Return the (x, y) coordinate for the center point of the cell that contains the specified text.  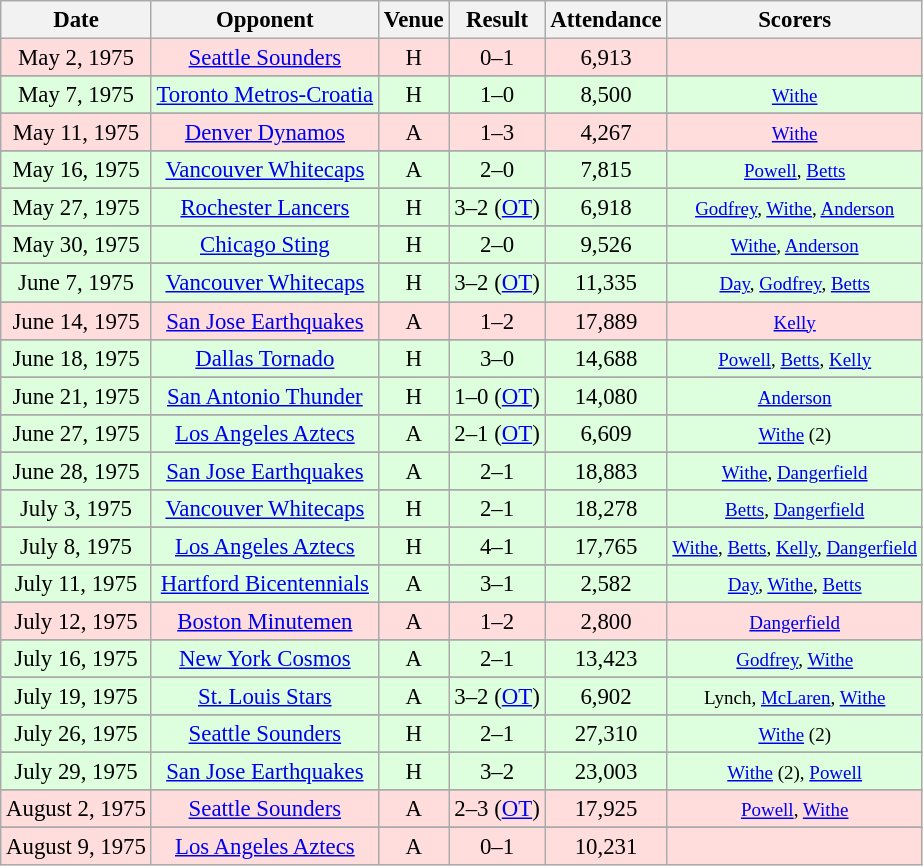
14,080 (606, 396)
1–0 (OT) (497, 396)
Attendance (606, 20)
11,335 (606, 283)
Chicago Sting (264, 245)
Kelly (794, 321)
Day, Godfrey, Betts (794, 283)
July 29, 1975 (76, 772)
Dallas Tornado (264, 358)
23,003 (606, 772)
8,500 (606, 95)
Boston Minutemen (264, 621)
10,231 (606, 847)
May 2, 1975 (76, 58)
17,889 (606, 321)
14,688 (606, 358)
Denver Dynamos (264, 133)
3–0 (497, 358)
2–1 (OT) (497, 433)
6,902 (606, 697)
Withe (2), Powell (794, 772)
Hartford Bicentennials (264, 584)
July 8, 1975 (76, 546)
June 21, 1975 (76, 396)
6,609 (606, 433)
Godfrey, Withe (794, 659)
9,526 (606, 245)
Withe, Betts, Kelly, Dangerfield (794, 546)
Opponent (264, 20)
18,883 (606, 471)
3–1 (497, 584)
Dangerfield (794, 621)
July 11, 1975 (76, 584)
St. Louis Stars (264, 697)
May 7, 1975 (76, 95)
Godfrey, Withe, Anderson (794, 208)
July 16, 1975 (76, 659)
6,918 (606, 208)
4,267 (606, 133)
June 27, 1975 (76, 433)
17,765 (606, 546)
27,310 (606, 734)
2–3 (OT) (497, 809)
June 14, 1975 (76, 321)
June 7, 1975 (76, 283)
New York Cosmos (264, 659)
17,925 (606, 809)
Powell, Betts, Kelly (794, 358)
13,423 (606, 659)
July 19, 1975 (76, 697)
July 26, 1975 (76, 734)
Powell, Betts (794, 170)
May 11, 1975 (76, 133)
August 2, 1975 (76, 809)
Result (497, 20)
2,800 (606, 621)
1–0 (497, 95)
1–3 (497, 133)
3–2 (497, 772)
May 27, 1975 (76, 208)
Venue (414, 20)
August 9, 1975 (76, 847)
May 30, 1975 (76, 245)
Rochester Lancers (264, 208)
Date (76, 20)
May 16, 1975 (76, 170)
San Antonio Thunder (264, 396)
6,913 (606, 58)
Anderson (794, 396)
Powell, Withe (794, 809)
Betts, Dangerfield (794, 509)
July 3, 1975 (76, 509)
7,815 (606, 170)
June 28, 1975 (76, 471)
2,582 (606, 584)
Toronto Metros-Croatia (264, 95)
18,278 (606, 509)
June 18, 1975 (76, 358)
Withe, Anderson (794, 245)
4–1 (497, 546)
Lynch, McLaren, Withe (794, 697)
July 12, 1975 (76, 621)
Day, Withe, Betts (794, 584)
Withe, Dangerfield (794, 471)
Scorers (794, 20)
